Scan for the cell matching the given text and deliver its [X, Y] coordinate at center. 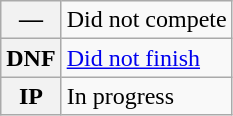
DNF [31, 58]
Did not compete [146, 20]
IP [31, 96]
Did not finish [146, 58]
— [31, 20]
In progress [146, 96]
